Output the [X, Y] coordinate of the center of the cell containing the given text.  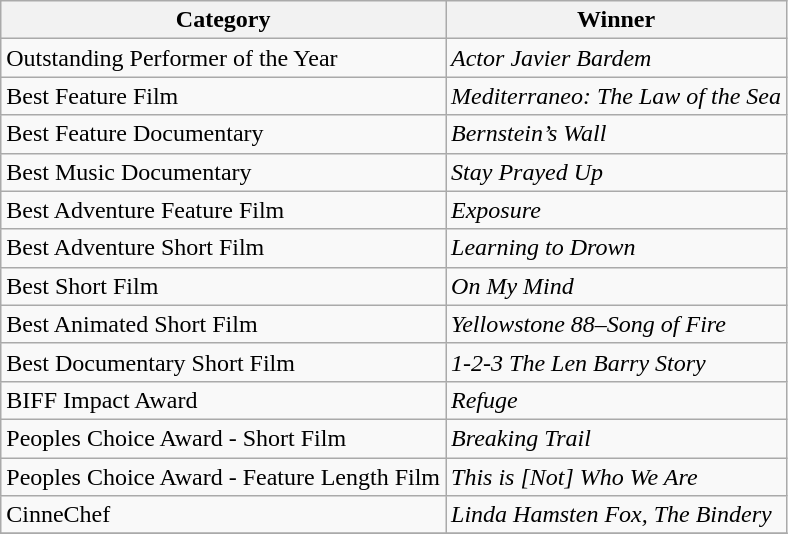
Best Short Film [224, 286]
Best Adventure Short Film [224, 248]
CinneChef [224, 515]
Best Documentary Short Film [224, 362]
Refuge [616, 400]
This is [Not] Who We Are [616, 477]
Linda Hamsten Fox, The Bindery [616, 515]
Best Music Documentary [224, 172]
Best Feature Documentary [224, 134]
Best Adventure Feature Film [224, 210]
Peoples Choice Award - Short Film [224, 438]
Stay Prayed Up [616, 172]
BIFF Impact Award [224, 400]
Bernstein’s Wall [616, 134]
On My Mind [616, 286]
Actor Javier Bardem [616, 58]
Winner [616, 20]
Peoples Choice Award - Feature Length Film [224, 477]
Category [224, 20]
Best Feature Film [224, 96]
Outstanding Performer of the Year [224, 58]
Breaking Trail [616, 438]
1-2-3 The Len Barry Story [616, 362]
Learning to Drown [616, 248]
Yellowstone 88–Song of Fire [616, 324]
Best Animated Short Film [224, 324]
Exposure [616, 210]
Mediterraneo: The Law of the Sea [616, 96]
